From the cell containing the given text, extract its center point as [X, Y] coordinate. 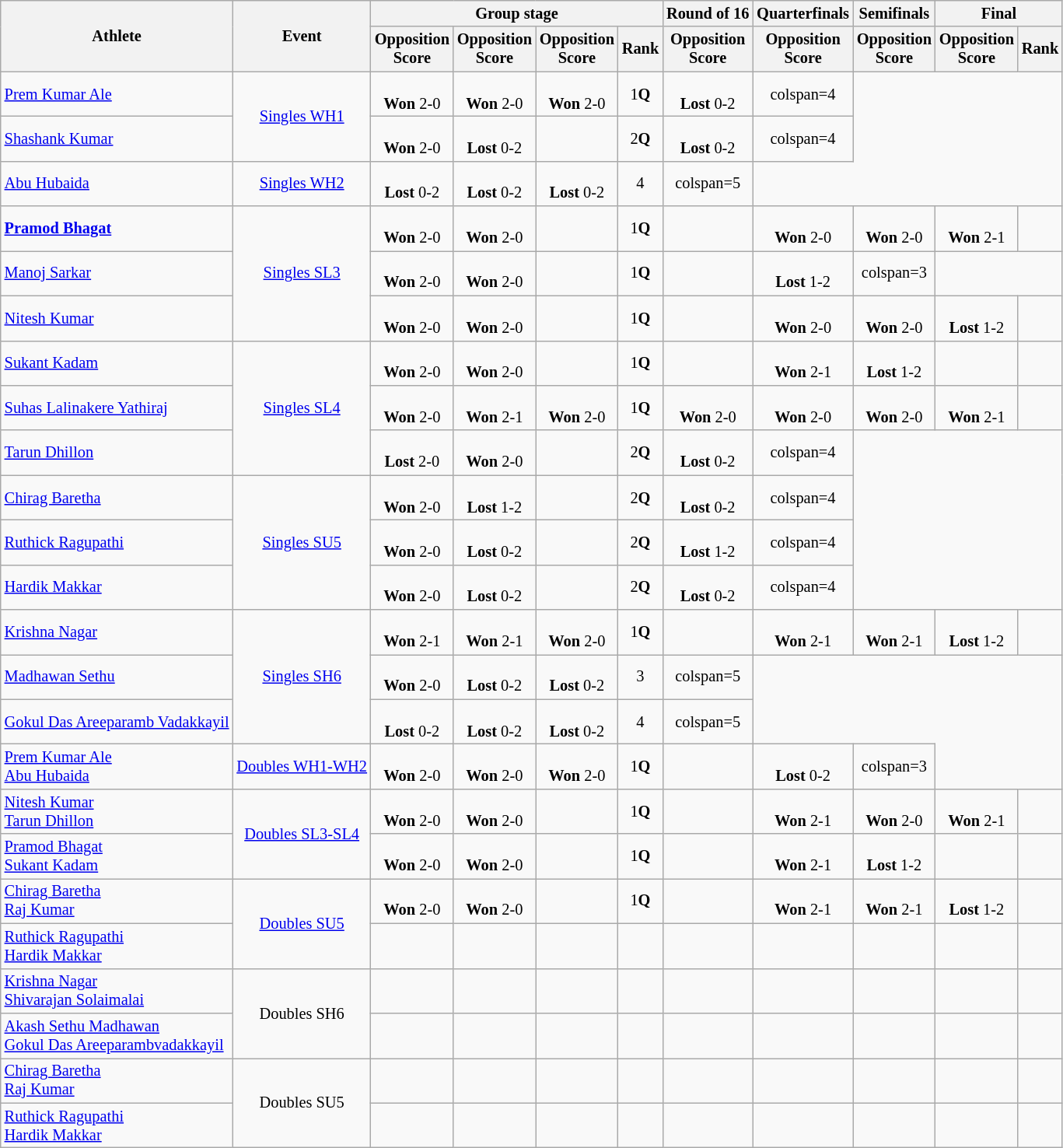
Final [998, 13]
Suhas Lalinakere Yathiraj [117, 408]
Singles SL3 [302, 274]
Madhawan Sethu [117, 677]
Semifinals [894, 13]
Singles SU5 [302, 543]
Krishna Nagar [117, 632]
Event [302, 36]
Doubles SL3-SL4 [302, 834]
Abu Hubaida [117, 184]
Ruthick Ragupathi [117, 542]
Prem Kumar AleAbu Hubaida [117, 766]
Pramod Bhagat [117, 229]
3 [641, 677]
Shashank Kumar [117, 138]
Akash Sethu MadhawanGokul Das Areeparambvadakkayil [117, 1035]
Singles WH1 [302, 117]
Hardik Makkar [117, 587]
Prem Kumar Ale [117, 94]
Doubles SH6 [302, 1013]
Round of 16 [708, 13]
Gokul Das Areeparamb Vadakkayil [117, 722]
Lost 2-0 [412, 453]
Quarterfinals [802, 13]
Chirag Baretha [117, 498]
Singles SL4 [302, 408]
Group stage [516, 13]
Nitesh KumarTarun Dhillon [117, 811]
Tarun Dhillon [117, 453]
Singles SH6 [302, 677]
Singles WH2 [302, 184]
Athlete [117, 36]
Pramod BhagatSukant Kadam [117, 856]
Nitesh Kumar [117, 318]
Sukant Kadam [117, 363]
Krishna NagarShivarajan Solaimalai [117, 991]
Manoj Sarkar [117, 273]
Doubles WH1-WH2 [302, 766]
